Search for the cell housing the specified text and yield its [x, y] center coordinate. 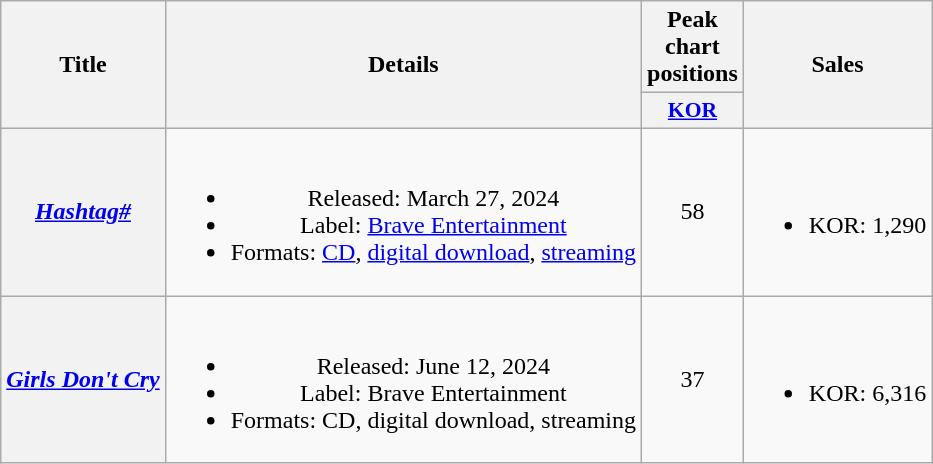
Sales [837, 65]
Details [403, 65]
Released: March 27, 2024Label: Brave EntertainmentFormats: CD, digital download, streaming [403, 212]
Title [83, 65]
KOR: 1,290 [837, 212]
Hashtag# [83, 212]
KOR: 6,316 [837, 380]
KOR [693, 111]
Girls Don't Cry [83, 380]
Released: June 12, 2024Label: Brave EntertainmentFormats: CD, digital download, streaming [403, 380]
Peak chartpositions [693, 47]
37 [693, 380]
58 [693, 212]
